Provide the (x, y) coordinate of the cell's center where the given text is located.  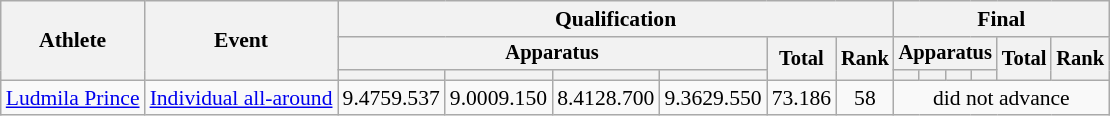
Athlete (73, 40)
8.4128.700 (606, 98)
Individual all-around (242, 98)
Qualification (616, 19)
58 (865, 98)
Ludmila Prince (73, 98)
9.0009.150 (498, 98)
73.186 (802, 98)
Event (242, 40)
9.3629.550 (712, 98)
did not advance (1002, 98)
9.4759.537 (392, 98)
Final (1002, 19)
